Return (X, Y) of the center of cell containing provided text 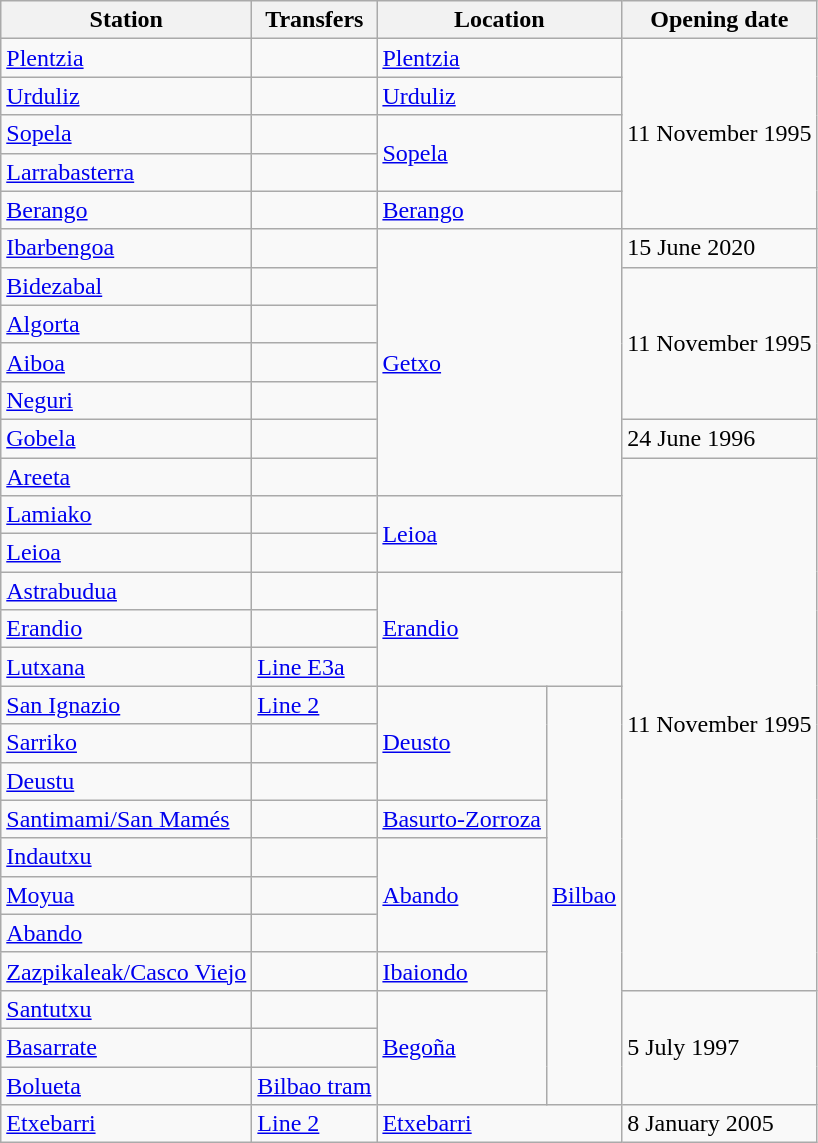
Bilbao tram (314, 1085)
Zazpikaleak/Casco Viejo (126, 971)
Line E3a (314, 667)
Station (126, 20)
Neguri (126, 400)
Getxo (500, 362)
Ibaiondo (462, 971)
15 June 2020 (720, 248)
Indautxu (126, 857)
Algorta (126, 324)
Santimami/San Mamés (126, 819)
Santutxu (126, 1009)
Deusto (462, 743)
Bolueta (126, 1085)
8 January 2005 (720, 1124)
Gobela (126, 438)
Bidezabal (126, 286)
Larrabasterra (126, 172)
Deustu (126, 781)
Transfers (314, 20)
24 June 1996 (720, 438)
Basurto-Zorroza (462, 819)
Bilbao (584, 896)
Astrabudua (126, 591)
San Ignazio (126, 705)
Lutxana (126, 667)
Location (500, 20)
Moyua (126, 895)
Areeta (126, 477)
Basarrate (126, 1047)
5 July 1997 (720, 1047)
Opening date (720, 20)
Ibarbengoa (126, 248)
Begoña (462, 1047)
Sarriko (126, 743)
Aiboa (126, 362)
Lamiako (126, 515)
